Extract the [x, y] coordinate from the center of the cell holding the provided text.  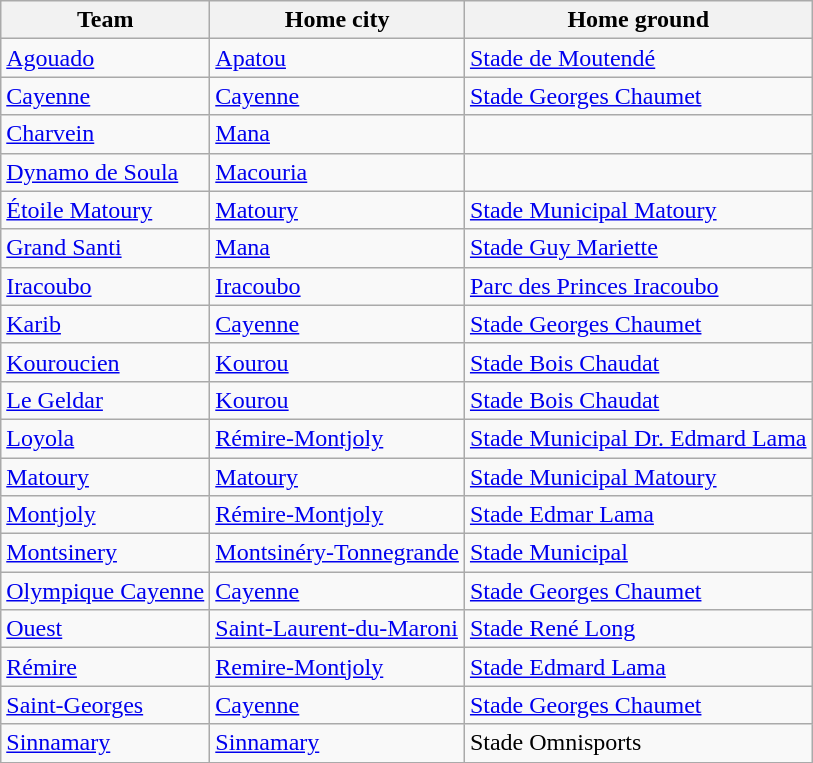
Le Geldar [106, 400]
Macouria [338, 172]
Stade de Moutendé [638, 58]
Loyola [106, 438]
Karib [106, 324]
Charvein [106, 134]
Stade Omnisports [638, 743]
Rémire [106, 667]
Team [106, 20]
Saint-Georges [106, 705]
Montsinéry-Tonnegrande [338, 553]
Stade Municipal [638, 553]
Stade Guy Mariette [638, 248]
Stade Municipal Dr. Edmard Lama [638, 438]
Agouado [106, 58]
Kouroucien [106, 362]
Stade Edmar Lama [638, 515]
Stade Edmard Lama [638, 667]
Grand Santi [106, 248]
Remire-Montjoly [338, 667]
Olympique Cayenne [106, 591]
Étoile Matoury [106, 210]
Apatou [338, 58]
Montsinery [106, 553]
Home city [338, 20]
Home ground [638, 20]
Dynamo de Soula [106, 172]
Saint-Laurent-du-Maroni [338, 629]
Ouest [106, 629]
Montjoly [106, 515]
Stade René Long [638, 629]
Parc des Princes Iracoubo [638, 286]
